Determine the [X, Y] coordinate at the center of the cell enclosing the given text.  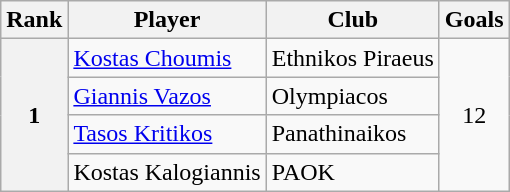
1 [34, 115]
Kostas Choumis [167, 58]
Ethnikos Piraeus [352, 58]
Olympiacos [352, 96]
PAOK [352, 172]
Kostas Kalogiannis [167, 172]
12 [474, 115]
Giannis Vazos [167, 96]
Rank [34, 20]
Panathinaikos [352, 134]
Player [167, 20]
Goals [474, 20]
Tasos Kritikos [167, 134]
Club [352, 20]
